Scan for the cell matching the given text and deliver its (x, y) coordinate at center. 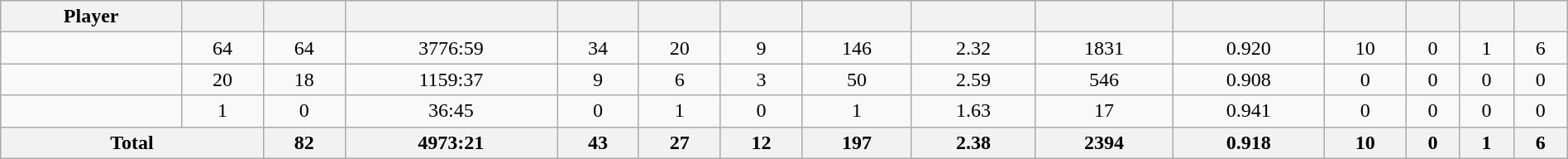
50 (857, 79)
43 (599, 142)
27 (680, 142)
36:45 (451, 111)
0.908 (1249, 79)
0.941 (1249, 111)
4973:21 (451, 142)
18 (304, 79)
2394 (1104, 142)
2.59 (973, 79)
1.63 (973, 111)
0.918 (1249, 142)
12 (761, 142)
3 (761, 79)
Player (91, 17)
34 (599, 48)
1159:37 (451, 79)
2.38 (973, 142)
Total (132, 142)
3776:59 (451, 48)
146 (857, 48)
1831 (1104, 48)
0.920 (1249, 48)
197 (857, 142)
82 (304, 142)
17 (1104, 111)
2.32 (973, 48)
546 (1104, 79)
